From the cell containing the given text, extract its center point as [x, y] coordinate. 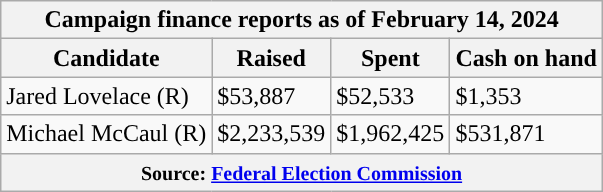
$1,353 [526, 96]
Cash on hand [526, 58]
Candidate [106, 58]
$53,887 [272, 96]
$52,533 [390, 96]
Jared Lovelace (R) [106, 96]
Source: Federal Election Commission [302, 172]
Raised [272, 58]
Spent [390, 58]
$531,871 [526, 134]
$2,233,539 [272, 134]
Campaign finance reports as of February 14, 2024 [302, 20]
Michael McCaul (R) [106, 134]
$1,962,425 [390, 134]
